Provide the (x, y) coordinate of the cell's center where the given text is located.  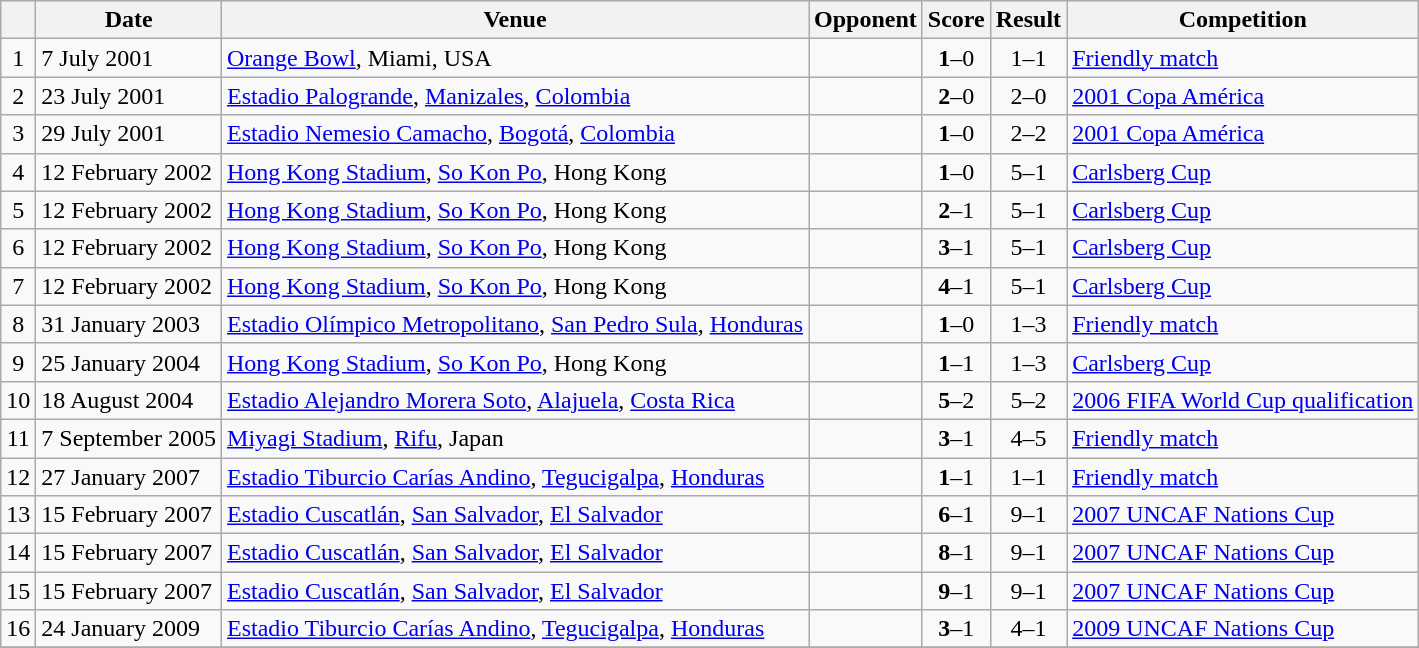
4 (18, 172)
8–1 (956, 553)
13 (18, 515)
5 (18, 210)
Estadio Olímpico Metropolitano, San Pedro Sula, Honduras (516, 324)
11 (18, 438)
10 (18, 400)
3 (18, 134)
25 January 2004 (129, 362)
4–5 (1028, 438)
Score (956, 20)
Result (1028, 20)
Estadio Palogrande, Manizales, Colombia (516, 96)
7 (18, 286)
Estadio Alejandro Morera Soto, Alajuela, Costa Rica (516, 400)
9 (18, 362)
7 September 2005 (129, 438)
Orange Bowl, Miami, USA (516, 58)
27 January 2007 (129, 477)
2–2 (1028, 134)
16 (18, 629)
29 July 2001 (129, 134)
24 January 2009 (129, 629)
6–1 (956, 515)
2009 UNCAF Nations Cup (1243, 629)
Competition (1243, 20)
12 (18, 477)
Opponent (866, 20)
Miyagi Stadium, Rifu, Japan (516, 438)
14 (18, 553)
2–1 (956, 210)
Date (129, 20)
7 July 2001 (129, 58)
15 (18, 591)
6 (18, 248)
2006 FIFA World Cup qualification (1243, 400)
1 (18, 58)
2 (18, 96)
8 (18, 324)
31 January 2003 (129, 324)
18 August 2004 (129, 400)
Estadio Nemesio Camacho, Bogotá, Colombia (516, 134)
23 July 2001 (129, 96)
Venue (516, 20)
